Return the [x, y] coordinate for the center point of the cell that contains the specified text.  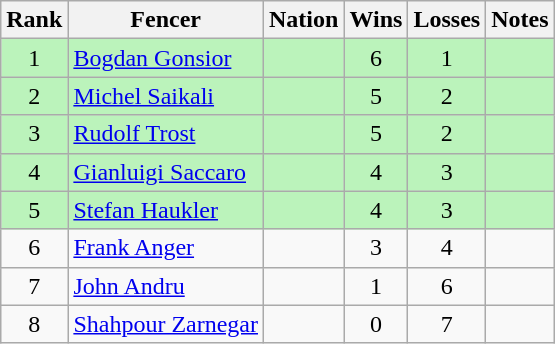
Shahpour Zarnegar [166, 324]
John Andru [166, 286]
Gianluigi Saccaro [166, 172]
Wins [376, 20]
Notes [520, 20]
Stefan Haukler [166, 210]
Frank Anger [166, 248]
Fencer [166, 20]
Losses [447, 20]
0 [376, 324]
Rank [34, 20]
Nation [304, 20]
Rudolf Trost [166, 134]
Michel Saikali [166, 96]
Bogdan Gonsior [166, 58]
8 [34, 324]
